Identify which cell holds the provided text, then report its (X, Y) central coordinate. 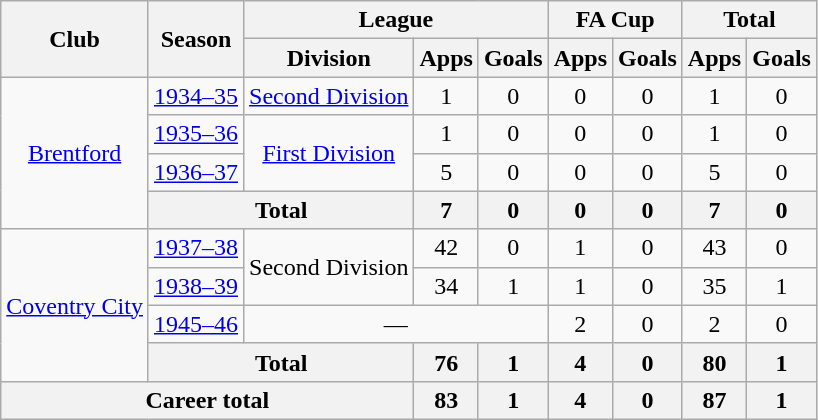
43 (714, 248)
1935–36 (196, 134)
1937–38 (196, 248)
Division (329, 58)
First Division (329, 153)
1934–35 (196, 96)
Season (196, 39)
76 (446, 362)
1938–39 (196, 286)
— (396, 324)
Coventry City (75, 305)
42 (446, 248)
FA Cup (615, 20)
Brentford (75, 153)
83 (446, 400)
Career total (208, 400)
87 (714, 400)
League (396, 20)
1945–46 (196, 324)
35 (714, 286)
1936–37 (196, 172)
Club (75, 39)
80 (714, 362)
34 (446, 286)
